Pinpoint the cell where the given text exists, returning its [X, Y] midpoint coordinate. 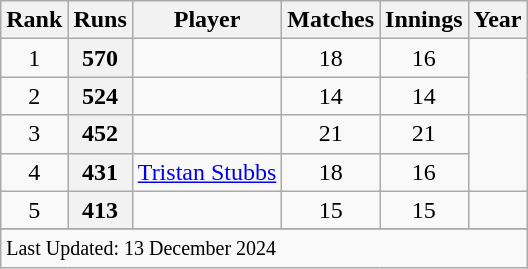
5 [34, 210]
570 [100, 58]
431 [100, 172]
Year [498, 20]
413 [100, 210]
Player [207, 20]
Matches [331, 20]
4 [34, 172]
524 [100, 96]
Last Updated: 13 December 2024 [264, 248]
3 [34, 134]
Tristan Stubbs [207, 172]
Innings [424, 20]
1 [34, 58]
452 [100, 134]
Rank [34, 20]
Runs [100, 20]
2 [34, 96]
